Determine the (X, Y) coordinate at the center of the cell enclosing the given text.  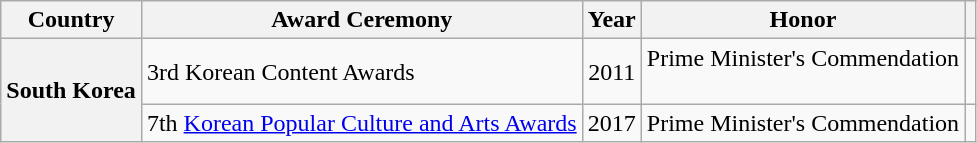
Honor (802, 20)
7th Korean Popular Culture and Arts Awards (362, 123)
2017 (612, 123)
2011 (612, 72)
Award Ceremony (362, 20)
Country (72, 20)
South Korea (72, 90)
3rd Korean Content Awards (362, 72)
Year (612, 20)
